Output the [x, y] coordinate of the center of the cell containing the given text.  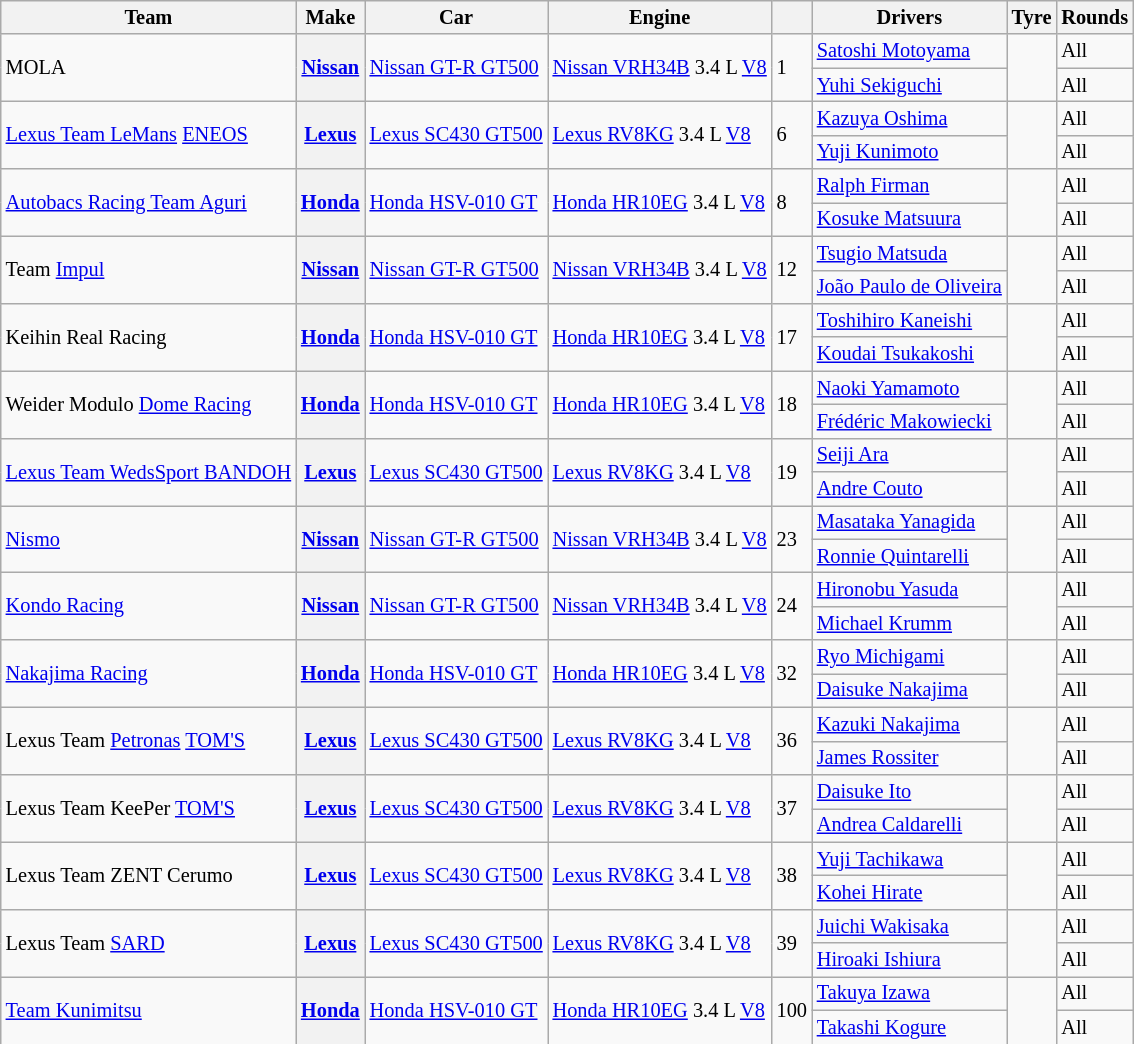
39 [792, 942]
Tyre [1032, 17]
17 [792, 336]
Takashi Kogure [910, 1027]
23 [792, 538]
Weider Modulo Dome Racing [148, 404]
Make [330, 17]
Yuhi Sekiguchi [910, 85]
Lexus Team LeMans ENEOS [148, 134]
Daisuke Ito [910, 791]
18 [792, 404]
Ronnie Quintarelli [910, 556]
6 [792, 134]
Satoshi Motoyama [910, 51]
Keihin Real Racing [148, 336]
Rounds [1094, 17]
19 [792, 472]
Seiji Ara [910, 455]
Car [456, 17]
Juichi Wakisaka [910, 926]
Engine [660, 17]
Drivers [910, 17]
Lexus Team Petronas TOM'S [148, 740]
Lexus Team SARD [148, 942]
Tsugio Matsuda [910, 253]
Frédéric Makowiecki [910, 421]
Lexus Team WedsSport BANDOH [148, 472]
Toshihiro Kaneishi [910, 320]
Kondo Racing [148, 606]
João Paulo de Oliveira [910, 287]
Michael Krumm [910, 623]
Kosuke Matsuura [910, 219]
100 [792, 1010]
Lexus Team ZENT Cerumo [148, 876]
8 [792, 202]
37 [792, 808]
Lexus Team KeePer TOM'S [148, 808]
Takuya Izawa [910, 993]
Team [148, 17]
Hiroaki Ishiura [910, 960]
Andre Couto [910, 489]
1 [792, 68]
Naoki Yamamoto [910, 388]
24 [792, 606]
Autobacs Racing Team Aguri [148, 202]
12 [792, 270]
32 [792, 674]
Ryo Michigami [910, 657]
Koudai Tsukakoshi [910, 354]
Yuji Tachikawa [910, 859]
Team Impul [148, 270]
MOLA [148, 68]
Daisuke Nakajima [910, 690]
Nakajima Racing [148, 674]
Kazuya Oshima [910, 118]
Team Kunimitsu [148, 1010]
Kohei Hirate [910, 892]
Kazuki Nakajima [910, 724]
James Rossiter [910, 758]
Masataka Yanagida [910, 522]
Nismo [148, 538]
Hironobu Yasuda [910, 589]
36 [792, 740]
38 [792, 876]
Andrea Caldarelli [910, 825]
Yuji Kunimoto [910, 152]
Ralph Firman [910, 186]
